Identify which cell holds the provided text, then report its [x, y] central coordinate. 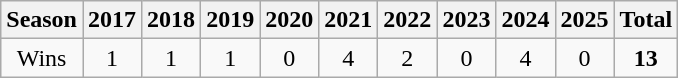
2019 [230, 20]
Total [646, 20]
Wins [42, 58]
2023 [466, 20]
2025 [584, 20]
2024 [526, 20]
2 [408, 58]
2017 [112, 20]
2020 [290, 20]
2018 [172, 20]
13 [646, 58]
2021 [348, 20]
Season [42, 20]
2022 [408, 20]
